Search for the cell housing the specified text and yield its (x, y) center coordinate. 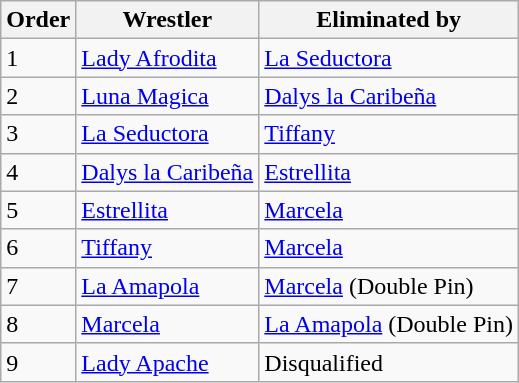
Order (38, 20)
8 (38, 324)
Disqualified (389, 362)
2 (38, 96)
Lady Apache (168, 362)
La Amapola (168, 286)
La Amapola (Double Pin) (389, 324)
1 (38, 58)
Lady Afrodita (168, 58)
7 (38, 286)
5 (38, 210)
3 (38, 134)
6 (38, 248)
4 (38, 172)
Eliminated by (389, 20)
Marcela (Double Pin) (389, 286)
Luna Magica (168, 96)
Wrestler (168, 20)
9 (38, 362)
